Search for the cell housing the specified text and yield its (X, Y) center coordinate. 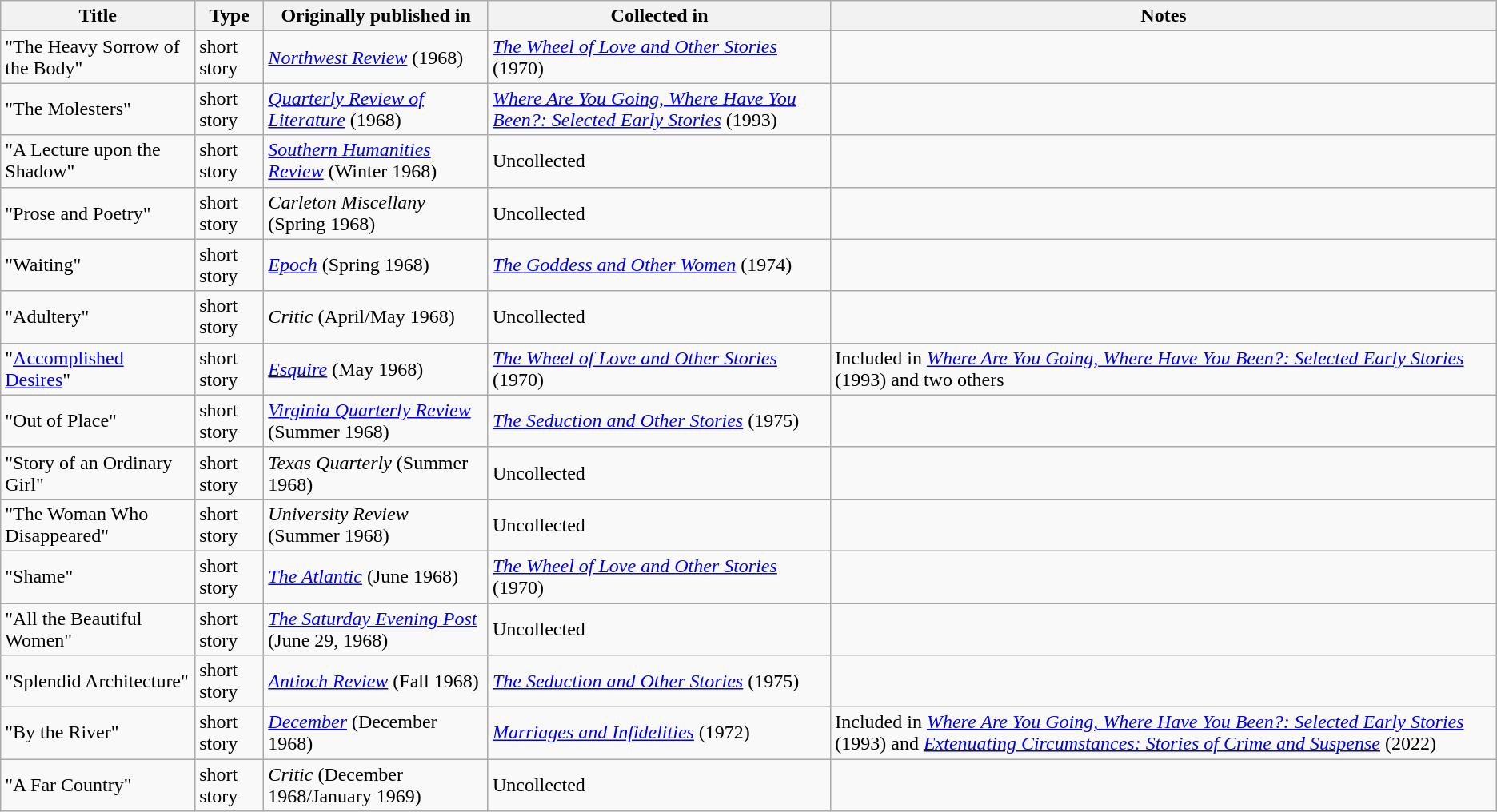
"Prose and Poetry" (98, 213)
University Review (Summer 1968) (376, 524)
Title (98, 16)
December (December 1968) (376, 734)
"The Heavy Sorrow of the Body" (98, 58)
Esquire (May 1968) (376, 369)
The Atlantic (June 1968) (376, 577)
Type (230, 16)
Critic (December 1968/January 1969) (376, 785)
"Shame" (98, 577)
"A Lecture upon the Shadow" (98, 161)
"The Woman Who Disappeared" (98, 524)
"Accomplished Desires" (98, 369)
Where Are You Going, Where Have You Been?: Selected Early Stories (1993) (659, 109)
The Goddess and Other Women (1974) (659, 265)
Antioch Review (Fall 1968) (376, 681)
Texas Quarterly (Summer 1968) (376, 473)
Northwest Review (1968) (376, 58)
Marriages and Infidelities (1972) (659, 734)
"By the River" (98, 734)
Notes (1164, 16)
The Saturday Evening Post (June 29, 1968) (376, 628)
"Out of Place" (98, 420)
Virginia Quarterly Review (Summer 1968) (376, 420)
Epoch (Spring 1968) (376, 265)
Carleton Miscellany (Spring 1968) (376, 213)
Critic (April/May 1968) (376, 316)
Included in Where Are You Going, Where Have You Been?: Selected Early Stories (1993) and two others (1164, 369)
"Adultery" (98, 316)
"Story of an Ordinary Girl" (98, 473)
"A Far Country" (98, 785)
"The Molesters" (98, 109)
"All the Beautiful Women" (98, 628)
Originally published in (376, 16)
"Waiting" (98, 265)
Collected in (659, 16)
Southern Humanities Review (Winter 1968) (376, 161)
Quarterly Review of Literature (1968) (376, 109)
"Splendid Architecture" (98, 681)
